Return [x, y] of the center of cell containing provided text 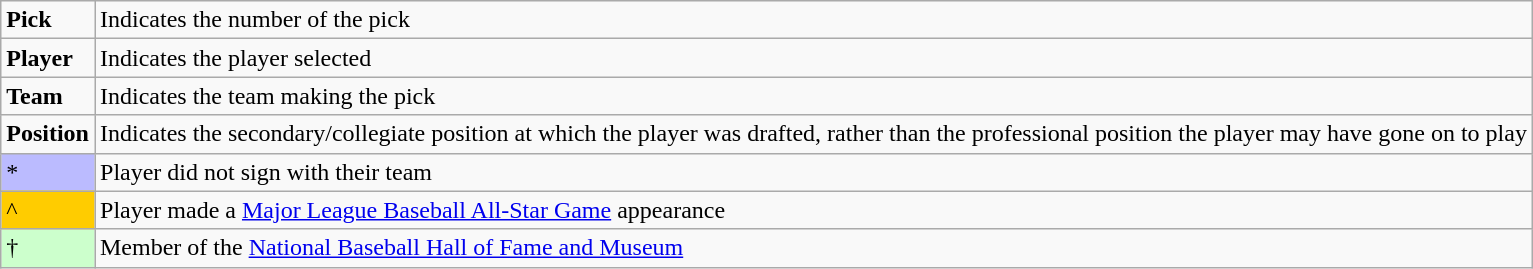
* [48, 172]
^ [48, 210]
Player did not sign with their team [813, 172]
Indicates the player selected [813, 58]
Member of the National Baseball Hall of Fame and Museum [813, 248]
Pick [48, 20]
Player made a Major League Baseball All-Star Game appearance [813, 210]
Position [48, 134]
† [48, 248]
Indicates the number of the pick [813, 20]
Indicates the team making the pick [813, 96]
Team [48, 96]
Player [48, 58]
